Detect which cell encompasses the target text, then output its [X, Y] center coordinate. 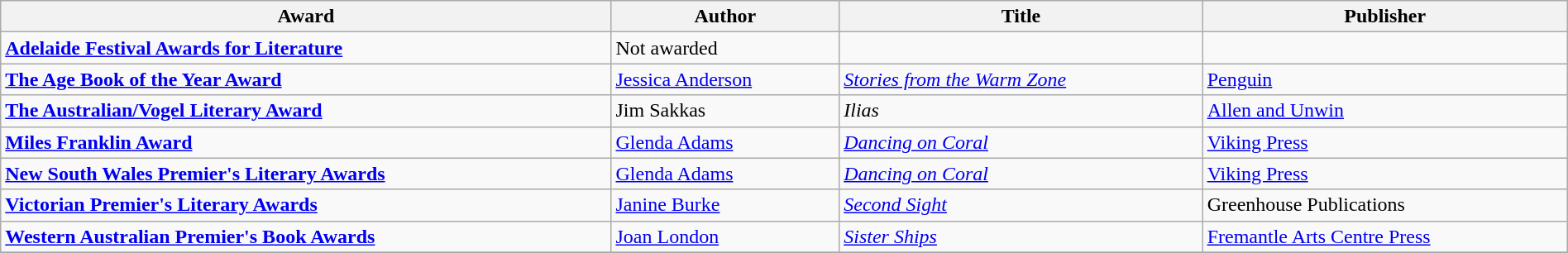
Second Sight [1021, 205]
Award [306, 17]
Joan London [725, 236]
The Age Book of the Year Award [306, 79]
Fremantle Arts Centre Press [1384, 236]
Not awarded [725, 48]
Jim Sakkas [725, 111]
Western Australian Premier's Book Awards [306, 236]
Jessica Anderson [725, 79]
Victorian Premier's Literary Awards [306, 205]
Ilias [1021, 111]
Title [1021, 17]
Stories from the Warm Zone [1021, 79]
Adelaide Festival Awards for Literature [306, 48]
Greenhouse Publications [1384, 205]
Publisher [1384, 17]
Janine Burke [725, 205]
New South Wales Premier's Literary Awards [306, 174]
Penguin [1384, 79]
Author [725, 17]
Sister Ships [1021, 236]
Allen and Unwin [1384, 111]
Miles Franklin Award [306, 142]
The Australian/Vogel Literary Award [306, 111]
